Extract the [X, Y] coordinate from the center of the cell holding the provided text.  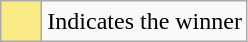
Indicates the winner [145, 22]
